Detect which cell encompasses the target text, then output its (x, y) center coordinate. 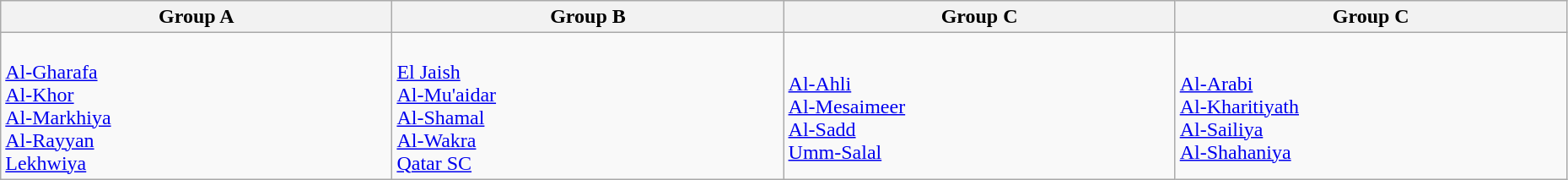
Group A (197, 17)
Al-Arabi Al-Kharitiyath Al-Sailiya Al-Shahaniya (1371, 106)
Al-Ahli Al-Mesaimeer Al-Sadd Umm-Salal (979, 106)
El Jaish Al-Mu'aidar Al-Shamal Al-Wakra Qatar SC (588, 106)
Al-Gharafa Al-Khor Al-Markhiya Al-Rayyan Lekhwiya (197, 106)
Group B (588, 17)
